Output the (X, Y) coordinate of the center of the cell containing the given text.  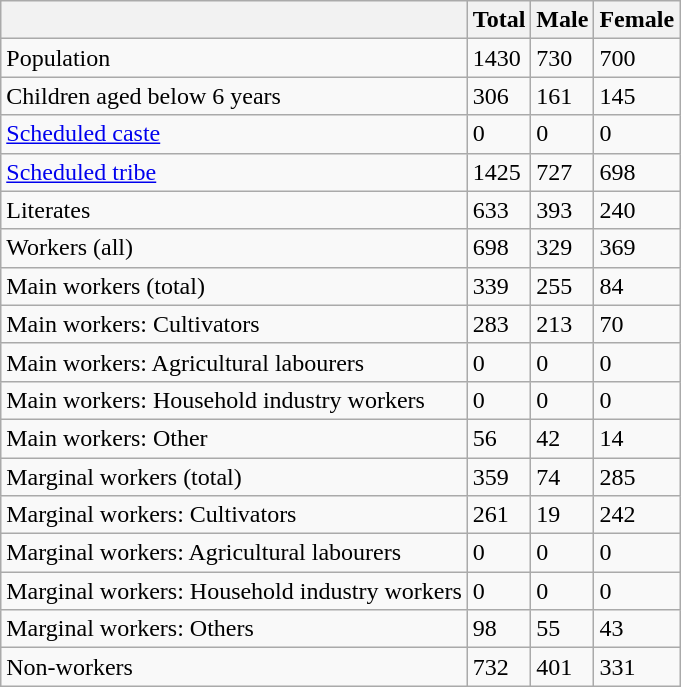
42 (562, 438)
98 (499, 629)
Marginal workers: Cultivators (234, 515)
213 (562, 324)
255 (562, 286)
633 (499, 210)
43 (637, 629)
Female (637, 20)
84 (637, 286)
Literates (234, 210)
Marginal workers: Others (234, 629)
283 (499, 324)
240 (637, 210)
369 (637, 248)
261 (499, 515)
730 (562, 58)
339 (499, 286)
Scheduled tribe (234, 172)
Population (234, 58)
Marginal workers: Agricultural labourers (234, 553)
161 (562, 96)
329 (562, 248)
732 (499, 667)
Children aged below 6 years (234, 96)
401 (562, 667)
Main workers: Other (234, 438)
1425 (499, 172)
Main workers: Cultivators (234, 324)
242 (637, 515)
700 (637, 58)
Main workers: Household industry workers (234, 400)
Workers (all) (234, 248)
56 (499, 438)
1430 (499, 58)
Marginal workers (total) (234, 477)
359 (499, 477)
393 (562, 210)
19 (562, 515)
74 (562, 477)
331 (637, 667)
55 (562, 629)
306 (499, 96)
727 (562, 172)
Main workers (total) (234, 286)
145 (637, 96)
Male (562, 20)
70 (637, 324)
Main workers: Agricultural labourers (234, 362)
Total (499, 20)
Non-workers (234, 667)
Scheduled caste (234, 134)
14 (637, 438)
Marginal workers: Household industry workers (234, 591)
285 (637, 477)
